Detect which cell encompasses the target text, then output its [x, y] center coordinate. 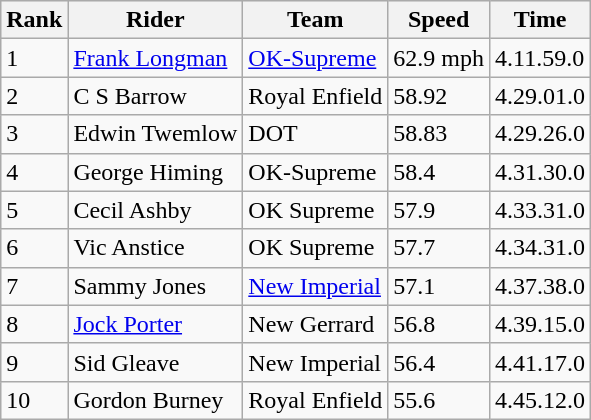
4.41.17.0 [540, 362]
58.83 [439, 134]
Edwin Twemlow [156, 134]
Rank [34, 20]
4.34.31.0 [540, 248]
57.9 [439, 210]
C S Barrow [156, 96]
9 [34, 362]
8 [34, 324]
4.39.15.0 [540, 324]
10 [34, 400]
56.4 [439, 362]
5 [34, 210]
Rider [156, 20]
4 [34, 172]
57.1 [439, 286]
George Himing [156, 172]
3 [34, 134]
57.7 [439, 248]
1 [34, 58]
55.6 [439, 400]
New Gerrard [316, 324]
4.33.31.0 [540, 210]
7 [34, 286]
4.29.01.0 [540, 96]
62.9 mph [439, 58]
Vic Anstice [156, 248]
4.31.30.0 [540, 172]
Jock Porter [156, 324]
Frank Longman [156, 58]
Time [540, 20]
4.29.26.0 [540, 134]
Team [316, 20]
6 [34, 248]
Sammy Jones [156, 286]
Gordon Burney [156, 400]
Cecil Ashby [156, 210]
2 [34, 96]
4.37.38.0 [540, 286]
56.8 [439, 324]
Sid Gleave [156, 362]
58.92 [439, 96]
58.4 [439, 172]
Speed [439, 20]
4.45.12.0 [540, 400]
DOT [316, 134]
4.11.59.0 [540, 58]
